Locate the cell with the specified text and output its [x, y] center coordinate. 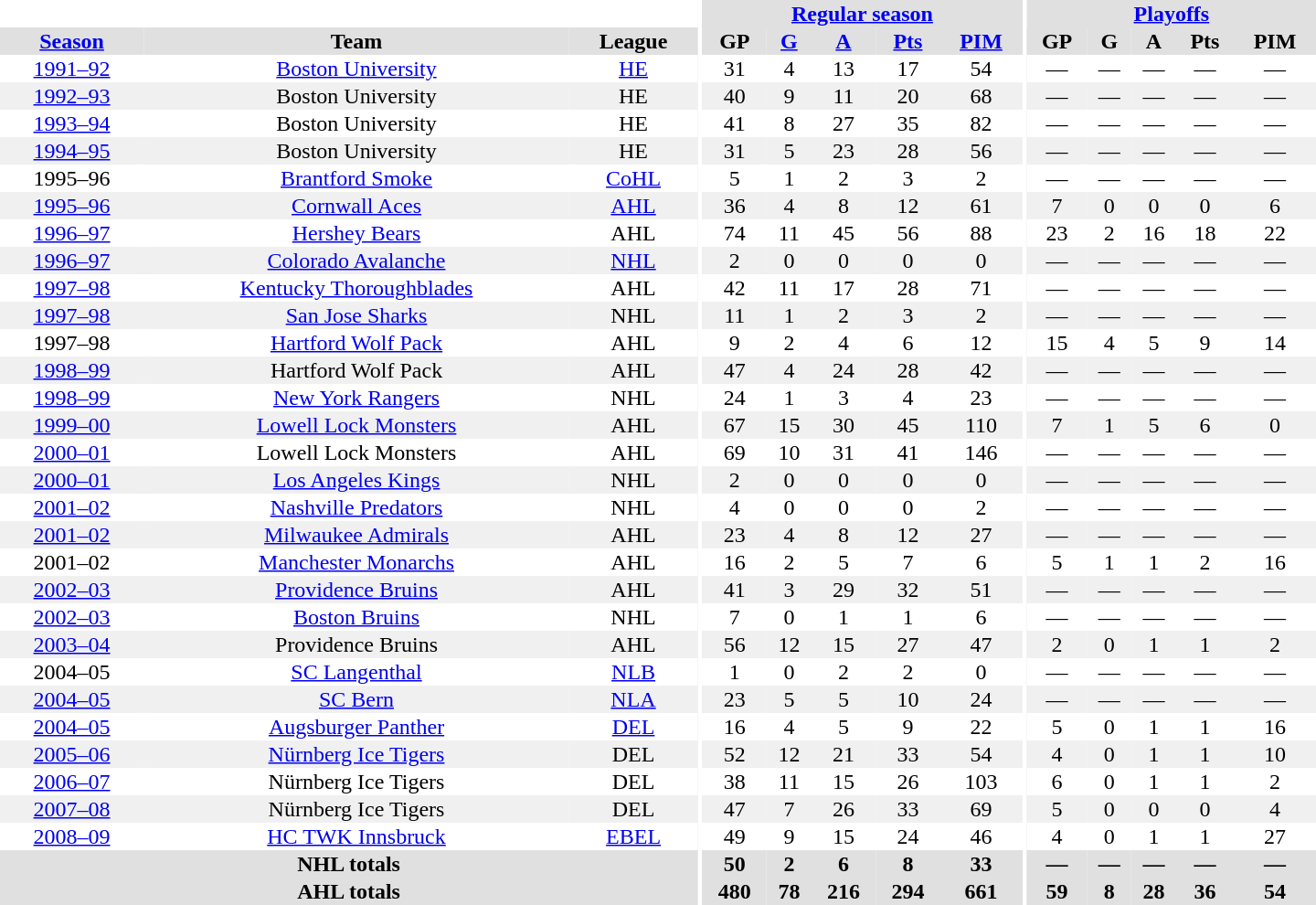
Boston Bruins [356, 617]
20 [907, 96]
1992–93 [71, 96]
Season [71, 41]
21 [844, 754]
67 [735, 425]
103 [982, 782]
Nashville Predators [356, 507]
Cornwall Aces [356, 206]
Colorado Avalanche [356, 261]
Brantford Smoke [356, 178]
2008–09 [71, 836]
Regular season [863, 14]
74 [735, 233]
49 [735, 836]
2003–04 [71, 644]
40 [735, 96]
2006–07 [71, 782]
68 [982, 96]
Augsburger Panther [356, 727]
CoHL [633, 178]
HC TWK Innsbruck [356, 836]
29 [844, 590]
32 [907, 590]
71 [982, 288]
Team [356, 41]
110 [982, 425]
78 [790, 891]
Playoffs [1172, 14]
1994–95 [71, 151]
San Jose Sharks [356, 315]
1999–00 [71, 425]
SC Langenthal [356, 672]
59 [1057, 891]
NHL totals [349, 864]
SC Bern [356, 699]
30 [844, 425]
216 [844, 891]
35 [907, 123]
661 [982, 891]
Los Angeles Kings [356, 480]
1991–92 [71, 69]
NLA [633, 699]
1993–94 [71, 123]
61 [982, 206]
2007–08 [71, 809]
EBEL [633, 836]
294 [907, 891]
13 [844, 69]
NLB [633, 672]
14 [1275, 343]
New York Rangers [356, 398]
50 [735, 864]
146 [982, 452]
Milwaukee Admirals [356, 535]
AHL totals [349, 891]
480 [735, 891]
88 [982, 233]
82 [982, 123]
52 [735, 754]
18 [1205, 233]
Kentucky Thoroughblades [356, 288]
38 [735, 782]
Hershey Bears [356, 233]
46 [982, 836]
League [633, 41]
51 [982, 590]
2005–06 [71, 754]
Manchester Monarchs [356, 562]
